Locate the cell with the specified text and output its (X, Y) center coordinate. 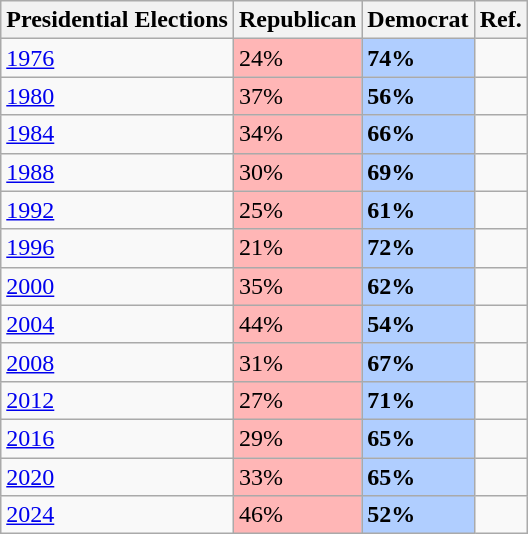
Ref. (500, 20)
67% (418, 362)
Republican (297, 20)
1980 (118, 96)
33% (297, 477)
56% (418, 96)
2008 (118, 362)
2012 (118, 400)
Democrat (418, 20)
61% (418, 210)
74% (418, 58)
46% (297, 515)
62% (418, 286)
24% (297, 58)
Presidential Elections (118, 20)
54% (418, 324)
21% (297, 248)
1996 (118, 248)
1992 (118, 210)
2016 (118, 438)
52% (418, 515)
1988 (118, 172)
44% (297, 324)
34% (297, 134)
30% (297, 172)
2004 (118, 324)
1976 (118, 58)
25% (297, 210)
35% (297, 286)
29% (297, 438)
2000 (118, 286)
1984 (118, 134)
2020 (118, 477)
72% (418, 248)
66% (418, 134)
71% (418, 400)
2024 (118, 515)
37% (297, 96)
27% (297, 400)
69% (418, 172)
31% (297, 362)
